Find where the given text appears and provide that cell's center as [X, Y] coordinate. 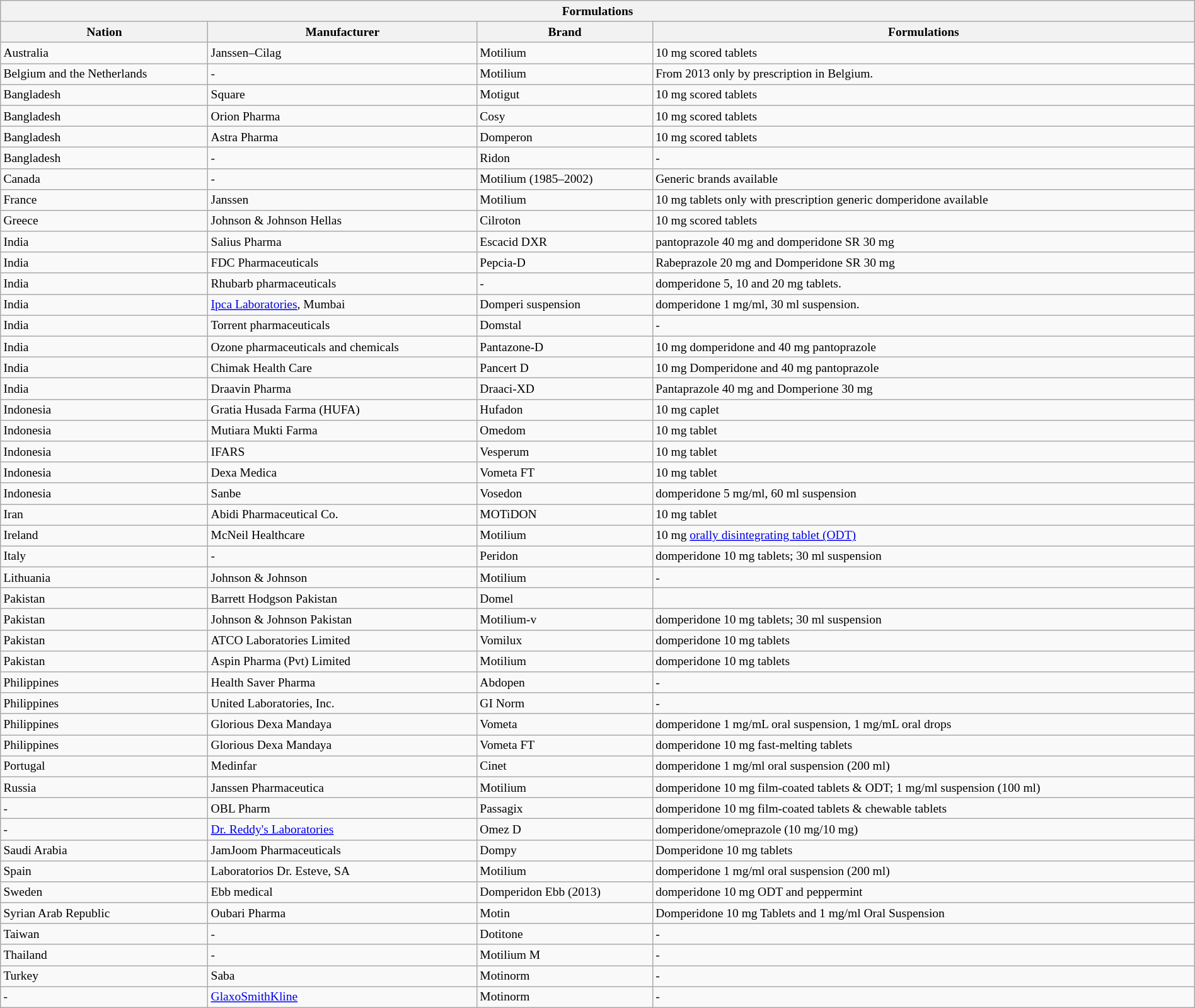
domperidone 10 mg film-coated tablets & ODT; 1 mg/ml suspension (100 ml) [924, 787]
Vomilux [565, 640]
Ebb medical [343, 893]
domperidone 5, 10 and 20 mg tablets. [924, 284]
Janssen–Cilag [343, 53]
Astra Pharma [343, 136]
Sanbe [343, 493]
Syrian Arab Republic [105, 913]
10 mg caplet [924, 410]
Domperon [565, 136]
Ozone pharmaceuticals and chemicals [343, 347]
Johnson & Johnson Hellas [343, 221]
Pantazone-D [565, 347]
Brand [565, 32]
Barrett Hodgson Pakistan [343, 599]
Turkey [105, 976]
Gratia Husada Farma (HUFA) [343, 410]
Chimak Health Care [343, 368]
Lithuania [105, 577]
GI Norm [565, 704]
IFARS [343, 451]
Sweden [105, 893]
Passagix [565, 808]
ATCO Laboratories Limited [343, 640]
Pancert D [565, 368]
Motigut [565, 95]
Dexa Medica [343, 473]
McNeil Healthcare [343, 536]
Thailand [105, 954]
Motilium (1985–2002) [565, 179]
Rabeprazole 20 mg and Domperidone SR 30 mg [924, 262]
10 mg orally disintegrating tablet (ODT) [924, 536]
Saudi Arabia [105, 850]
Domperidone 10 mg Tablets and 1 mg/ml Oral Suspension [924, 913]
Ridon [565, 158]
Janssen Pharmaceutica [343, 787]
domperidone 10 mg ODT and peppermint [924, 893]
Canada [105, 179]
Domstal [565, 325]
Abidi Pharmaceutical Co. [343, 514]
Dr. Reddy's Laboratories [343, 830]
Omez D [565, 830]
Orion Pharma [343, 116]
Spain [105, 871]
Belgium and the Netherlands [105, 74]
Motilium M [565, 954]
Torrent pharmaceuticals [343, 325]
Square [343, 95]
FDC Pharmaceuticals [343, 262]
Health Saver Pharma [343, 682]
Draaci-XD [565, 388]
Pantaprazole 40 mg and Domperione 30 mg [924, 388]
Nation [105, 32]
OBL Pharm [343, 808]
Rhubarb pharmaceuticals [343, 284]
France [105, 199]
Cinet [565, 767]
Johnson & Johnson [343, 577]
Aspin Pharma (Pvt) Limited [343, 661]
Peridon [565, 556]
Johnson & Johnson Pakistan [343, 619]
Dotitone [565, 934]
Domperidone 10 mg tablets [924, 850]
domperidone 1 mg/ml, 30 ml suspension. [924, 305]
domperidone 1 mg/mL oral suspension, 1 mg/mL oral drops [924, 724]
Janssen [343, 199]
Salius Pharma [343, 242]
Oubari Pharma [343, 913]
Cilroton [565, 221]
Portugal [105, 767]
Cosy [565, 116]
Motilium-v [565, 619]
Vosedon [565, 493]
Manufacturer [343, 32]
domperidone 10 mg fast-melting tablets [924, 745]
10 mg tablets only with prescription generic domperidone available [924, 199]
pantoprazole 40 mg and domperidone SR 30 mg [924, 242]
From 2013 only by prescription in Belgium. [924, 74]
Laboratorios Dr. Esteve, SA [343, 871]
Vesperum [565, 451]
Ireland [105, 536]
Vometa [565, 724]
domperidone 5 mg/ml, 60 ml suspension [924, 493]
Medinfar [343, 767]
Hufadon [565, 410]
MOTiDON [565, 514]
Italy [105, 556]
Abdopen [565, 682]
Russia [105, 787]
Generic brands available [924, 179]
Ipca Laboratories, Mumbai [343, 305]
Omedom [565, 430]
Australia [105, 53]
Dompy [565, 850]
Domel [565, 599]
Domperidon Ebb (2013) [565, 893]
United Laboratories, Inc. [343, 704]
10 mg domperidone and 40 mg pantoprazole [924, 347]
Taiwan [105, 934]
Domperi suspension [565, 305]
Mutiara Mukti Farma [343, 430]
Saba [343, 976]
domperidone/omeprazole (10 mg/10 mg) [924, 830]
Iran [105, 514]
Escacid DXR [565, 242]
domperidone 10 mg film-coated tablets & chewable tablets [924, 808]
Pepcia-D [565, 262]
10 mg Domperidone and 40 mg pantoprazole [924, 368]
Motin [565, 913]
JamJoom Pharmaceuticals [343, 850]
GlaxoSmithKline [343, 997]
Greece [105, 221]
Draavin Pharma [343, 388]
